Search for the cell housing the specified text and yield its [x, y] center coordinate. 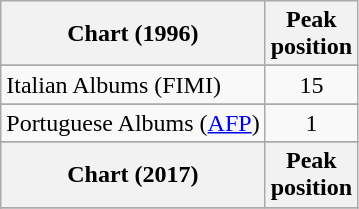
Chart (1996) [133, 34]
Italian Albums (FIMI) [133, 85]
Portuguese Albums (AFP) [133, 123]
1 [311, 123]
15 [311, 85]
Chart (2017) [133, 174]
